Pinpoint the cell where the given text exists, returning its [X, Y] midpoint coordinate. 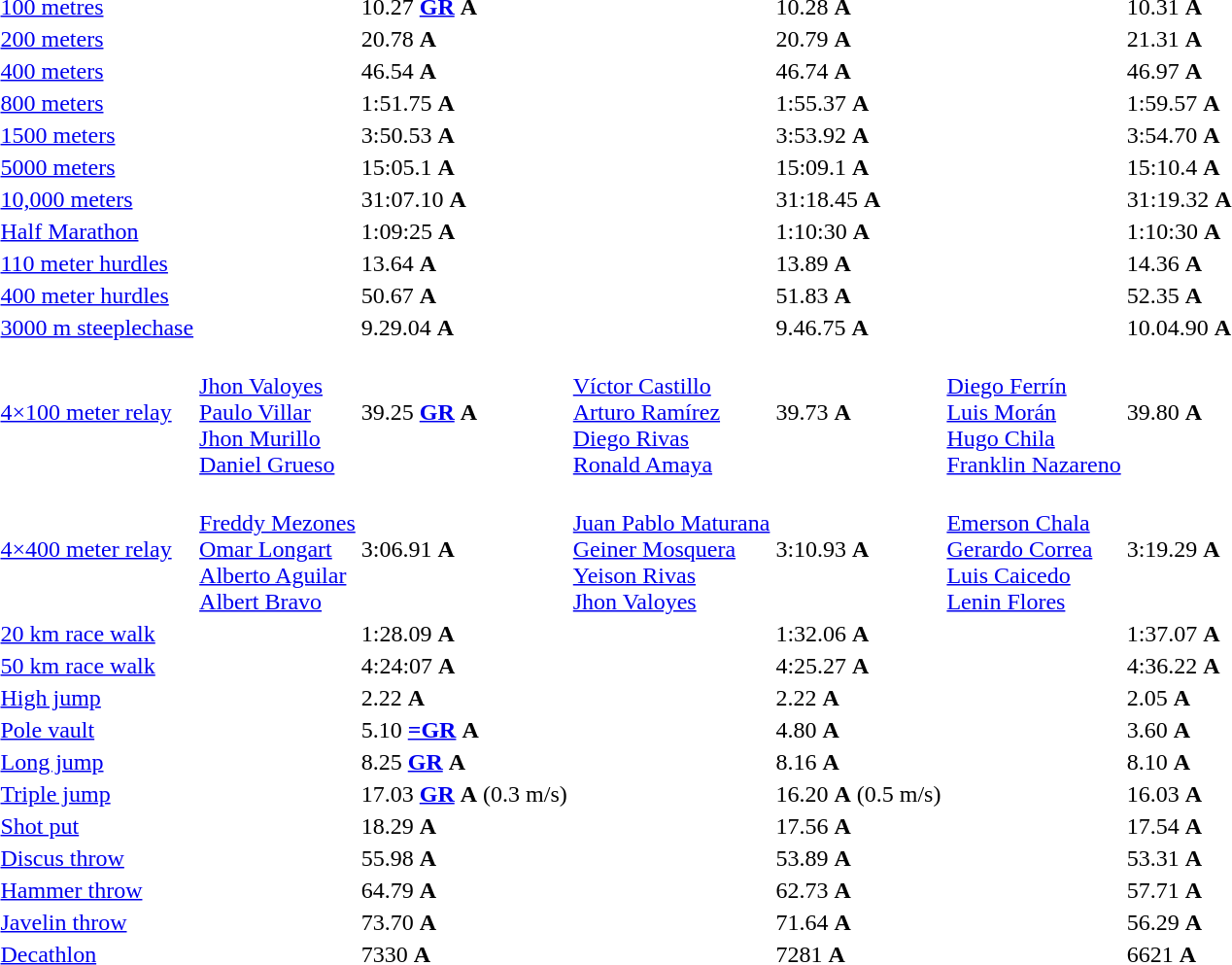
Víctor Castillo Arturo Ramírez Diego Rivas Ronald Amaya [671, 412]
Juan Pablo Maturana Geiner Mosquera Yeison Rivas Jhon Valoyes [671, 549]
Jhon Valoyes Paulo Villar Jhon Murillo Daniel Grueso [278, 412]
31:07.10 A [464, 199]
4:24:07 A [464, 666]
15:05.1 A [464, 167]
3:06.91 A [464, 549]
31:18.45 A [859, 199]
13.64 A [464, 263]
16.20 A (0.5 m/s) [859, 794]
4:25.27 A [859, 666]
9.29.04 A [464, 327]
3:10.93 A [859, 549]
53.89 A [859, 858]
20.78 A [464, 39]
5.10 =GR A [464, 730]
1:51.75 A [464, 103]
Emerson Chala Gerardo Correa Luis Caicedo Lenin Flores [1034, 549]
Freddy Mezones Omar Longart Alberto Aguilar Albert Bravo [278, 549]
20.79 A [859, 39]
3:53.92 A [859, 135]
9.46.75 A [859, 327]
71.64 A [859, 922]
62.73 A [859, 890]
1:09:25 A [464, 231]
1:10:30 A [859, 231]
17.03 GR A (0.3 m/s) [464, 794]
46.54 A [464, 71]
39.73 A [859, 412]
Diego Ferrín Luis Morán Hugo Chila Franklin Nazareno [1034, 412]
15:09.1 A [859, 167]
39.25 GR A [464, 412]
8.25 GR A [464, 762]
8.16 A [859, 762]
73.70 A [464, 922]
3:50.53 A [464, 135]
55.98 A [464, 858]
1:32.06 A [859, 634]
46.74 A [859, 71]
17.56 A [859, 826]
13.89 A [859, 263]
1:55.37 A [859, 103]
51.83 A [859, 295]
64.79 A [464, 890]
50.67 A [464, 295]
18.29 A [464, 826]
1:28.09 A [464, 634]
4.80 A [859, 730]
